Provide the [X, Y] coordinate of the cell's center where the given text is located.  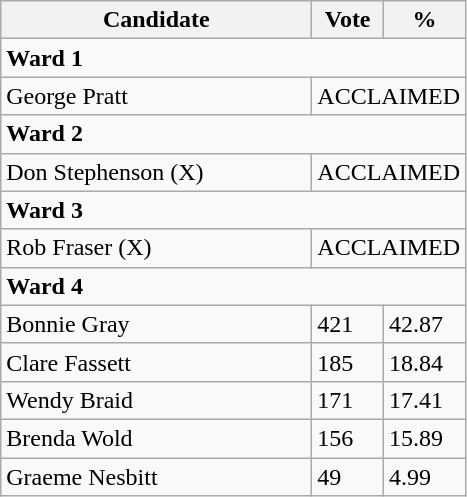
156 [348, 438]
15.89 [424, 438]
421 [348, 324]
Don Stephenson (X) [156, 172]
Wendy Braid [156, 400]
Clare Fassett [156, 362]
49 [348, 477]
Ward 1 [234, 58]
Candidate [156, 20]
Ward 2 [234, 134]
Bonnie Gray [156, 324]
Graeme Nesbitt [156, 477]
185 [348, 362]
Rob Fraser (X) [156, 248]
171 [348, 400]
42.87 [424, 324]
% [424, 20]
Ward 4 [234, 286]
Vote [348, 20]
4.99 [424, 477]
18.84 [424, 362]
17.41 [424, 400]
Ward 3 [234, 210]
George Pratt [156, 96]
Brenda Wold [156, 438]
